Search for the cell housing the specified text and yield its [X, Y] center coordinate. 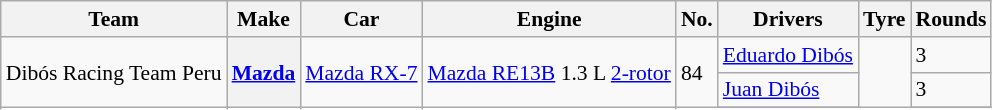
No. [697, 19]
Team [114, 19]
Dibós Racing Team Peru [114, 72]
Eduardo Dibós [788, 55]
Engine [550, 19]
Rounds [950, 19]
Juan Dibós [788, 90]
Drivers [788, 19]
Tyre [884, 19]
Mazda [264, 72]
Mazda RE13B 1.3 L 2-rotor [550, 72]
Make [264, 19]
Car [361, 19]
84 [697, 72]
Mazda RX-7 [361, 72]
